Capture the cell that displays the provided text and extract its [x, y] central coordinate. 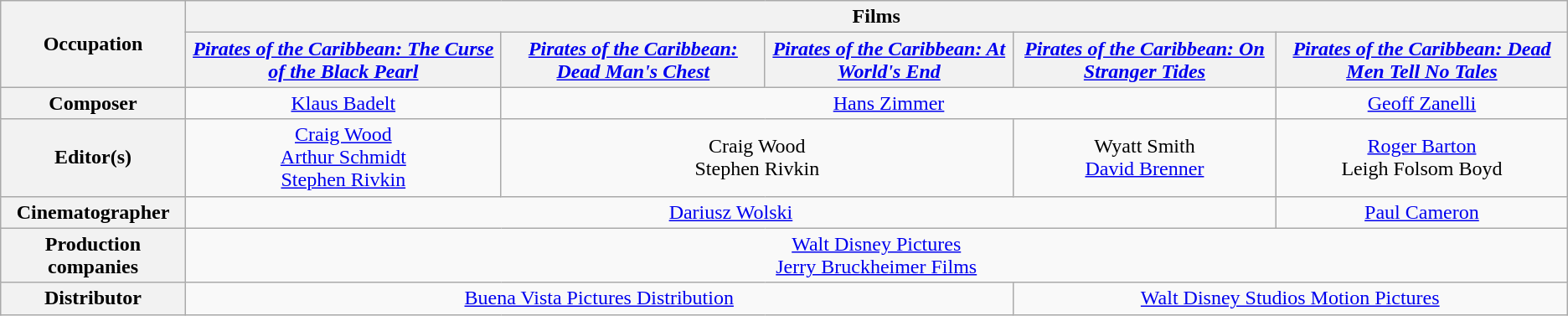
Hans Zimmer [888, 103]
Films [876, 17]
Cinematographer [93, 212]
Craig WoodStephen Rivkin [757, 158]
Pirates of the Caribbean: On Stranger Tides [1144, 60]
Klaus Badelt [343, 103]
Walt Disney PicturesJerry Bruckheimer Films [876, 255]
Buena Vista Pictures Distribution [599, 298]
Paul Cameron [1422, 212]
Wyatt SmithDavid Brenner [1144, 158]
Roger BartonLeigh Folsom Boyd [1422, 158]
Occupation [93, 44]
Geoff Zanelli [1422, 103]
Composer [93, 103]
Pirates of the Caribbean: At World's End [889, 60]
Production companies [93, 255]
Walt Disney Studios Motion Pictures [1290, 298]
Pirates of the Caribbean: Dead Men Tell No Tales [1422, 60]
Distributor [93, 298]
Pirates of the Caribbean: The Curse of the Black Pearl [343, 60]
Craig WoodArthur SchmidtStephen Rivkin [343, 158]
Pirates of the Caribbean: Dead Man's Chest [633, 60]
Editor(s) [93, 158]
Dariusz Wolski [730, 212]
